For the text-containing cell, return its midpoint in (x, y) coordinate format. 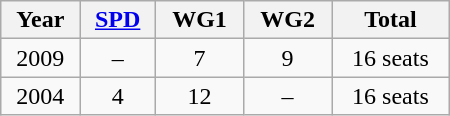
7 (199, 58)
WG1 (199, 20)
WG2 (288, 20)
9 (288, 58)
SPD (118, 20)
2004 (40, 96)
Total (391, 20)
2009 (40, 58)
12 (199, 96)
Year (40, 20)
4 (118, 96)
